Search for the cell housing the specified text and yield its [X, Y] center coordinate. 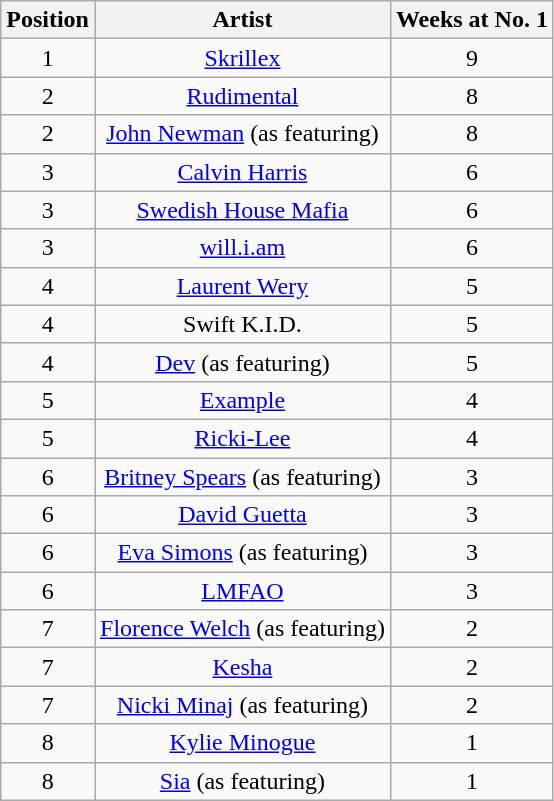
John Newman (as featuring) [242, 134]
Rudimental [242, 96]
Example [242, 400]
Kylie Minogue [242, 743]
David Guetta [242, 515]
Florence Welch (as featuring) [242, 629]
Laurent Wery [242, 286]
Dev (as featuring) [242, 362]
9 [472, 58]
Artist [242, 20]
Swedish House Mafia [242, 210]
Weeks at No. 1 [472, 20]
Skrillex [242, 58]
Kesha [242, 667]
Eva Simons (as featuring) [242, 553]
Nicki Minaj (as featuring) [242, 705]
will.i.am [242, 248]
Ricki-Lee [242, 438]
Sia (as featuring) [242, 781]
Britney Spears (as featuring) [242, 477]
LMFAO [242, 591]
Swift K.I.D. [242, 324]
Position [48, 20]
Calvin Harris [242, 172]
